Capture the cell that displays the provided text and extract its [x, y] central coordinate. 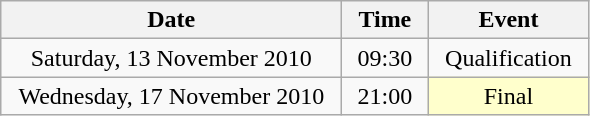
Saturday, 13 November 2010 [172, 58]
21:00 [385, 96]
09:30 [385, 58]
Final [508, 96]
Wednesday, 17 November 2010 [172, 96]
Event [508, 20]
Time [385, 20]
Qualification [508, 58]
Date [172, 20]
